Capture the cell that displays the provided text and extract its [X, Y] central coordinate. 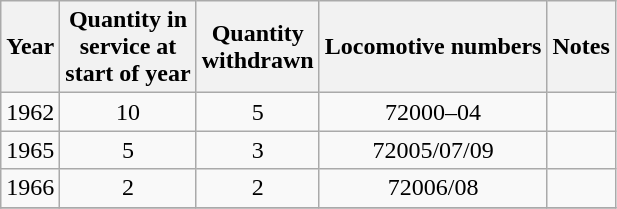
Year [30, 47]
1966 [30, 188]
1962 [30, 112]
Quantity inservice atstart of year [128, 47]
72000–04 [433, 112]
Locomotive numbers [433, 47]
72005/07/09 [433, 150]
Quantitywithdrawn [258, 47]
72006/08 [433, 188]
3 [258, 150]
10 [128, 112]
1965 [30, 150]
Notes [581, 47]
